Capture the cell that displays the provided text and extract its [x, y] central coordinate. 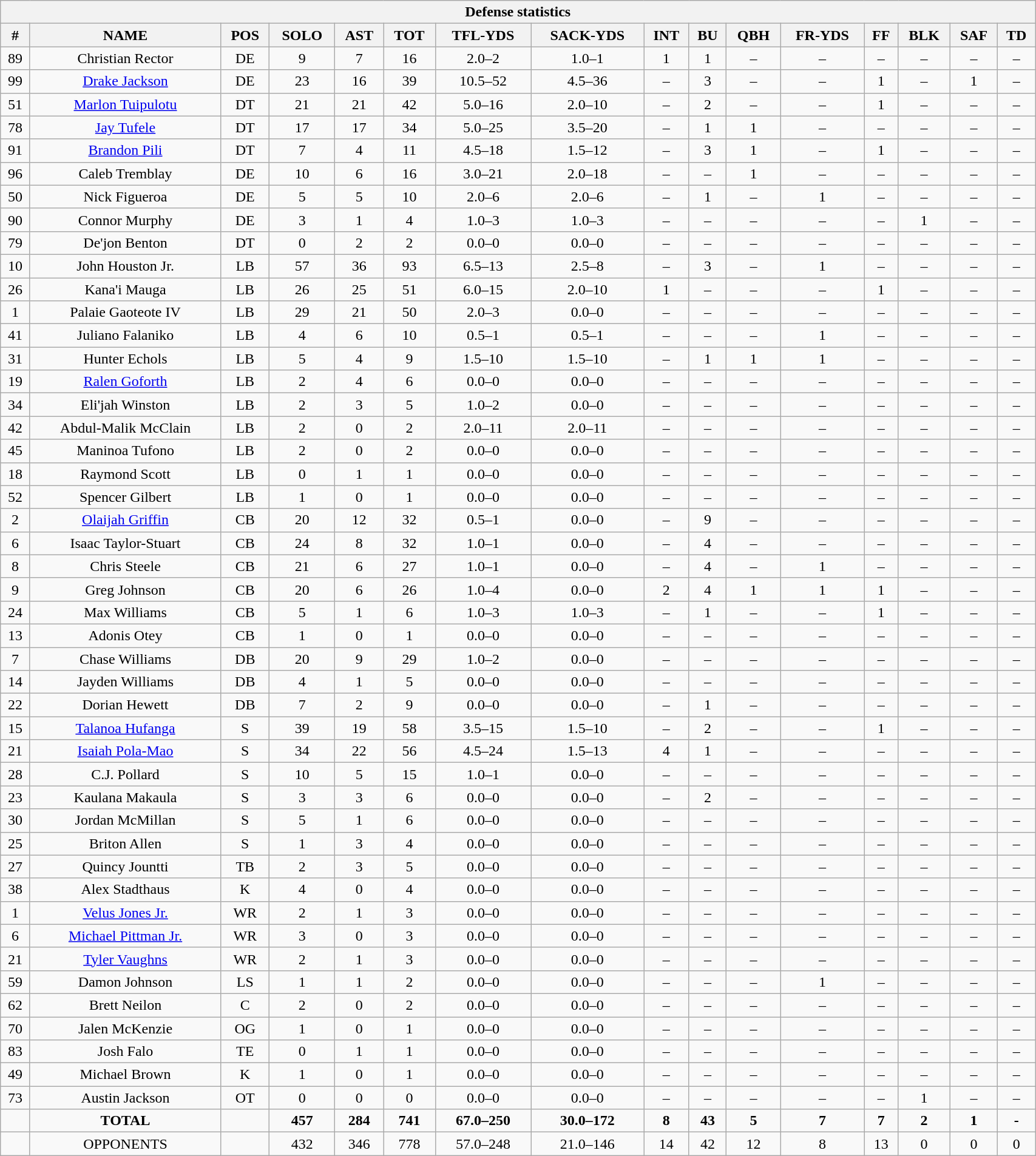
NAME [125, 35]
# [16, 35]
56 [409, 751]
6.5–13 [483, 266]
INT [666, 35]
Jay Tufele [125, 127]
Isaiah Pola-Mao [125, 751]
79 [16, 243]
Chris Steele [125, 566]
Spencer Gilbert [125, 497]
C.J. Pollard [125, 774]
36 [359, 266]
2.0–3 [483, 313]
778 [409, 1144]
POS [245, 35]
741 [409, 1121]
5.0–25 [483, 127]
346 [359, 1144]
TE [245, 1052]
1.5–12 [587, 150]
45 [16, 451]
28 [16, 774]
3.5–15 [483, 728]
Eli'jah Winston [125, 405]
Caleb Tremblay [125, 174]
TOTAL [125, 1121]
QBH [754, 35]
5.0–16 [483, 104]
1.0–4 [483, 589]
Christian Rector [125, 58]
Dorian Hewett [125, 705]
3.0–21 [483, 174]
457 [302, 1121]
FF [881, 35]
4.5–18 [483, 150]
Michael Brown [125, 1075]
Isaac Taylor-Stuart [125, 543]
41 [16, 336]
Kana'i Mauga [125, 289]
30.0–172 [587, 1121]
30 [16, 820]
LS [245, 982]
Talanoa Hufanga [125, 728]
Adonis Otey [125, 635]
TOT [409, 35]
OPPONENTS [125, 1144]
SOLO [302, 35]
89 [16, 58]
Velus Jones Jr. [125, 913]
Briton Allen [125, 843]
2.0–18 [587, 174]
2.0–2 [483, 58]
BU [708, 35]
De'jon Benton [125, 243]
Marlon Tuipulotu [125, 104]
Alex Stadthaus [125, 890]
Jordan McMillan [125, 820]
99 [16, 81]
73 [16, 1098]
4.5–24 [483, 751]
AST [359, 35]
2.5–8 [587, 266]
70 [16, 1029]
21.0–146 [587, 1144]
83 [16, 1052]
31 [16, 359]
Greg Johnson [125, 589]
Brandon Pili [125, 150]
TFL-YDS [483, 35]
OG [245, 1029]
- [1017, 1121]
TB [245, 867]
62 [16, 1005]
C [245, 1005]
Palaie Gaoteote IV [125, 313]
10.5–52 [483, 81]
Hunter Echols [125, 359]
432 [302, 1144]
4.5–36 [587, 81]
3.5–20 [587, 127]
18 [16, 474]
58 [409, 728]
284 [359, 1121]
John Houston Jr. [125, 266]
Michael Pittman Jr. [125, 936]
Jayden Williams [125, 682]
59 [16, 982]
11 [409, 150]
Austin Jackson [125, 1098]
Nick Figueroa [125, 197]
SAF [973, 35]
96 [16, 174]
49 [16, 1075]
TD [1017, 35]
Quincy Jountti [125, 867]
Drake Jackson [125, 81]
52 [16, 497]
OT [245, 1098]
Jalen McKenzie [125, 1029]
Max Williams [125, 612]
91 [16, 150]
Josh Falo [125, 1052]
43 [708, 1121]
Tyler Vaughns [125, 959]
78 [16, 127]
90 [16, 220]
Raymond Scott [125, 474]
Chase Williams [125, 658]
SACK-YDS [587, 35]
6.0–15 [483, 289]
Olaijah Griffin [125, 520]
93 [409, 266]
Damon Johnson [125, 982]
FR-YDS [822, 35]
Brett Neilon [125, 1005]
Kaulana Makaula [125, 797]
Maninoa Tufono [125, 451]
57 [302, 266]
Defense statistics [518, 12]
BLK [924, 35]
Connor Murphy [125, 220]
Ralen Goforth [125, 382]
67.0–250 [483, 1121]
57.0–248 [483, 1144]
1.5–13 [587, 751]
Abdul-Malik McClain [125, 428]
38 [16, 890]
Juliano Falaniko [125, 336]
